Return the (X, Y) coordinate for the center point of the cell that contains the specified text.  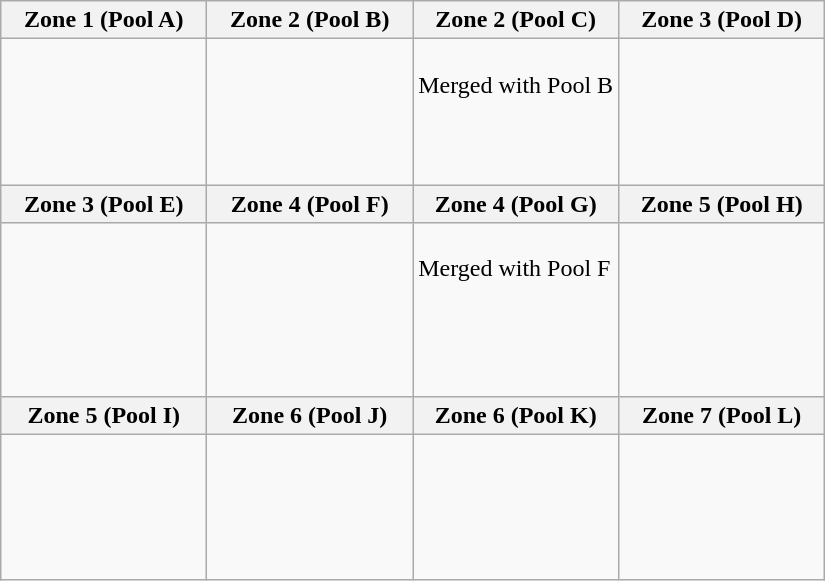
Merged with Pool B (516, 112)
Zone 6 (Pool J) (310, 415)
Zone 5 (Pool H) (722, 204)
Zone 1 (Pool A) (104, 20)
Zone 7 (Pool L) (722, 415)
Zone 4 (Pool F) (310, 204)
Zone 2 (Pool B) (310, 20)
Zone 6 (Pool K) (516, 415)
Zone 5 (Pool I) (104, 415)
Zone 3 (Pool E) (104, 204)
Merged with Pool F (516, 310)
Zone 2 (Pool C) (516, 20)
Zone 4 (Pool G) (516, 204)
Zone 3 (Pool D) (722, 20)
